Output the (X, Y) coordinate of the center of the cell containing the given text.  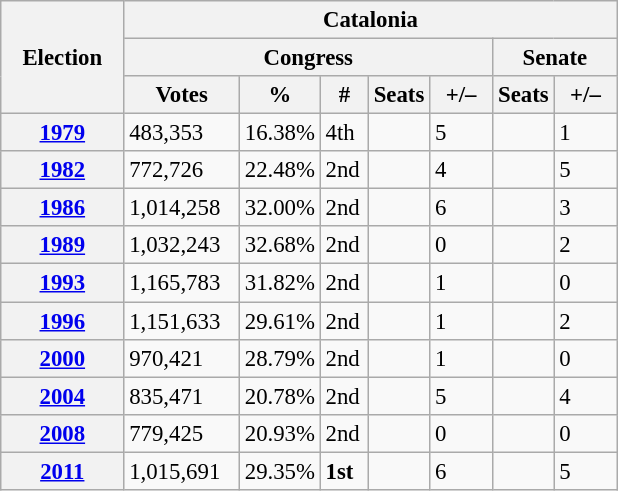
31.82% (280, 283)
2004 (62, 396)
4th (344, 133)
28.79% (280, 358)
16.38% (280, 133)
1979 (62, 133)
Congress (308, 58)
% (280, 95)
1982 (62, 170)
2011 (62, 471)
1986 (62, 208)
772,726 (182, 170)
20.93% (280, 433)
779,425 (182, 433)
2008 (62, 433)
835,471 (182, 396)
1,165,783 (182, 283)
1989 (62, 245)
1996 (62, 321)
# (344, 95)
22.48% (280, 170)
Election (62, 58)
1st (344, 471)
1,032,243 (182, 245)
20.78% (280, 396)
1,151,633 (182, 321)
Senate (555, 58)
1,014,258 (182, 208)
29.61% (280, 321)
Votes (182, 95)
2000 (62, 358)
29.35% (280, 471)
3 (586, 208)
970,421 (182, 358)
32.00% (280, 208)
483,353 (182, 133)
Catalonia (370, 20)
1,015,691 (182, 471)
1993 (62, 283)
32.68% (280, 245)
